Return the [X, Y] coordinate for the center point of the cell that contains the specified text.  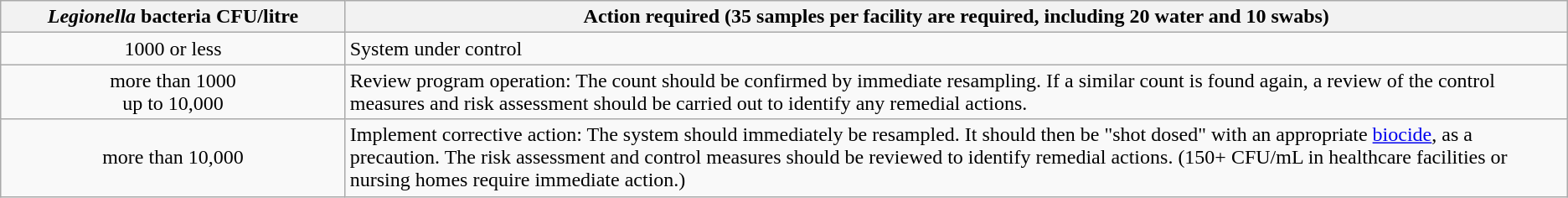
Legionella bacteria CFU/litre [173, 17]
System under control [957, 49]
more than 1000up to 10,000 [173, 92]
more than 10,000 [173, 158]
1000 or less [173, 49]
Action required (35 samples per facility are required, including 20 water and 10 swabs) [957, 17]
